Detect which cell encompasses the target text, then output its (x, y) center coordinate. 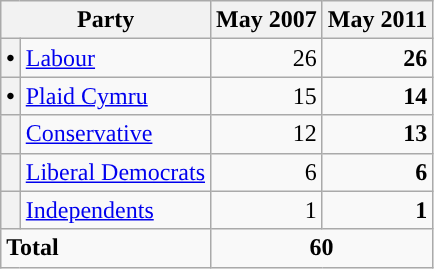
12 (267, 134)
60 (322, 248)
Party (106, 20)
Labour (115, 58)
May 2007 (267, 20)
May 2011 (377, 20)
Independents (115, 210)
Plaid Cymru (115, 96)
Total (106, 248)
15 (267, 96)
13 (377, 134)
Liberal Democrats (115, 172)
Conservative (115, 134)
14 (377, 96)
